Output the [X, Y] coordinate of the center of the cell containing the given text.  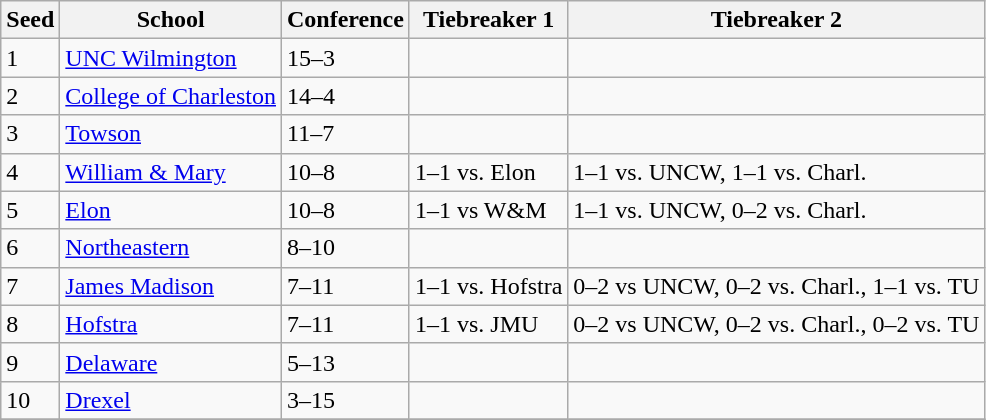
UNC Wilmington [171, 58]
9 [30, 362]
Northeastern [171, 248]
15–3 [346, 58]
1–1 vs. UNCW, 0–2 vs. Charl. [776, 210]
7 [30, 286]
5–13 [346, 362]
14–4 [346, 96]
3–15 [346, 400]
James Madison [171, 286]
1 [30, 58]
4 [30, 172]
1–1 vs. JMU [488, 324]
1–1 vs. Elon [488, 172]
Hofstra [171, 324]
0–2 vs UNCW, 0–2 vs. Charl., 1–1 vs. TU [776, 286]
5 [30, 210]
6 [30, 248]
1–1 vs. UNCW, 1–1 vs. Charl. [776, 172]
Drexel [171, 400]
3 [30, 134]
Delaware [171, 362]
8–10 [346, 248]
Conference [346, 20]
William & Mary [171, 172]
2 [30, 96]
School [171, 20]
11–7 [346, 134]
1–1 vs W&M [488, 210]
8 [30, 324]
1–1 vs. Hofstra [488, 286]
Tiebreaker 1 [488, 20]
Elon [171, 210]
10 [30, 400]
Seed [30, 20]
Towson [171, 134]
0–2 vs UNCW, 0–2 vs. Charl., 0–2 vs. TU [776, 324]
Tiebreaker 2 [776, 20]
College of Charleston [171, 96]
